Return (X, Y) of the center of cell containing provided text 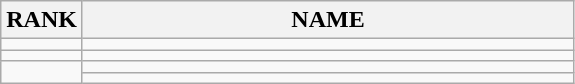
RANK (42, 20)
NAME (328, 20)
